Search for the cell housing the specified text and yield its (X, Y) center coordinate. 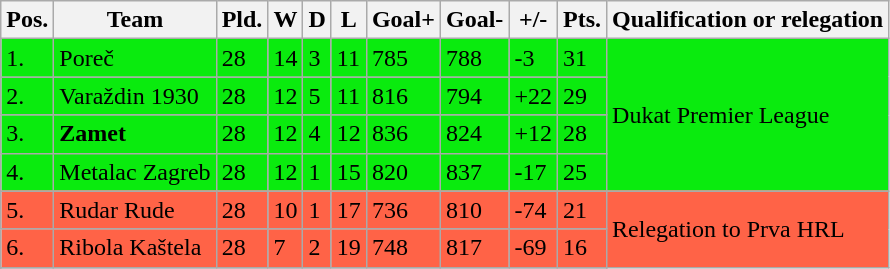
Qualification or relegation (748, 20)
L (348, 20)
1. (28, 58)
817 (474, 248)
837 (474, 172)
Rudar Rude (135, 210)
5. (28, 210)
-3 (534, 58)
2. (28, 96)
17 (348, 210)
31 (582, 58)
6. (28, 248)
810 (474, 210)
794 (474, 96)
3. (28, 134)
19 (348, 248)
-69 (534, 248)
Dukat Premier League (748, 115)
W (286, 20)
+22 (534, 96)
Ribola Kaštela (135, 248)
Pts. (582, 20)
D (317, 20)
748 (403, 248)
824 (474, 134)
Relegation to Prva HRL (748, 229)
-74 (534, 210)
820 (403, 172)
Poreč (135, 58)
25 (582, 172)
Metalac Zagreb (135, 172)
836 (403, 134)
Goal- (474, 20)
21 (582, 210)
4. (28, 172)
Goal+ (403, 20)
15 (348, 172)
Varaždin 1930 (135, 96)
2 (317, 248)
5 (317, 96)
736 (403, 210)
Pos. (28, 20)
4 (317, 134)
7 (286, 248)
+12 (534, 134)
788 (474, 58)
785 (403, 58)
29 (582, 96)
Pld. (242, 20)
Team (135, 20)
-17 (534, 172)
16 (582, 248)
10 (286, 210)
3 (317, 58)
Zamet (135, 134)
14 (286, 58)
+/- (534, 20)
816 (403, 96)
